Return the (X, Y) coordinate for the center point of the cell that contains the specified text.  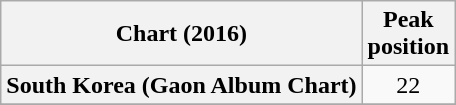
Chart (2016) (182, 34)
South Korea (Gaon Album Chart) (182, 85)
22 (408, 85)
Peakposition (408, 34)
